For the text-containing cell, return its midpoint in [x, y] coordinate format. 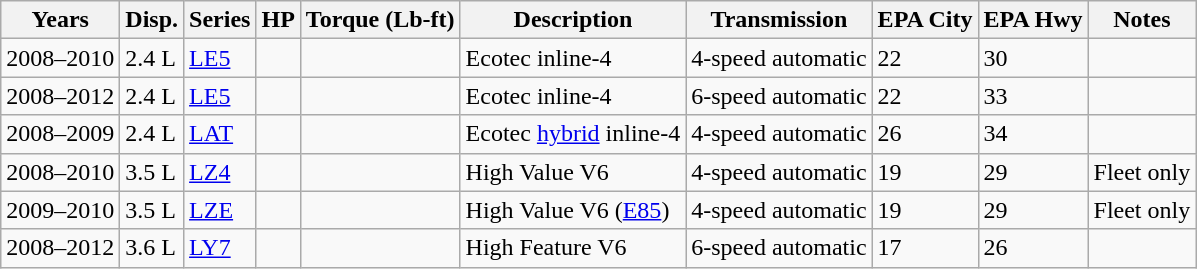
Disp. [152, 20]
LY7 [220, 248]
33 [1033, 96]
High Value V6 (E85) [573, 210]
30 [1033, 58]
LAT [220, 134]
Description [573, 20]
LZ4 [220, 172]
Ecotec hybrid inline-4 [573, 134]
3.6 L [152, 248]
2009–2010 [60, 210]
2008–2009 [60, 134]
Transmission [779, 20]
Series [220, 20]
34 [1033, 134]
Notes [1142, 20]
17 [925, 248]
EPA City [925, 20]
LZE [220, 210]
HP [278, 20]
Torque (Lb-ft) [380, 20]
EPA Hwy [1033, 20]
High Value V6 [573, 172]
High Feature V6 [573, 248]
Years [60, 20]
